Identify which cell holds the provided text, then report its (X, Y) central coordinate. 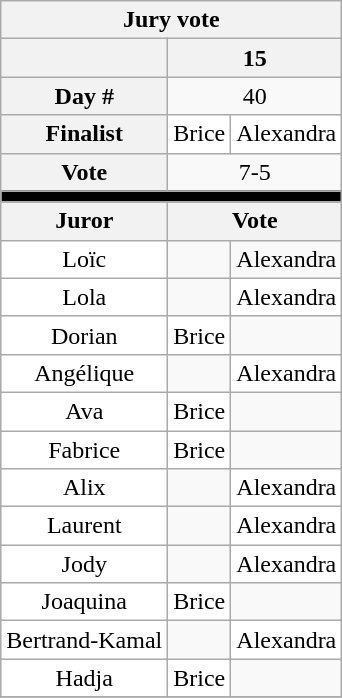
Juror (84, 221)
Finalist (84, 134)
Day # (84, 96)
Dorian (84, 335)
Bertrand-Kamal (84, 640)
Loïc (84, 259)
7-5 (255, 172)
Ava (84, 411)
Laurent (84, 526)
Jody (84, 564)
Lola (84, 297)
Hadja (84, 678)
Angélique (84, 373)
40 (255, 96)
Alix (84, 488)
15 (255, 58)
Jury vote (172, 20)
Joaquina (84, 602)
Fabrice (84, 449)
